Locate the cell with the specified text and output its (x, y) center coordinate. 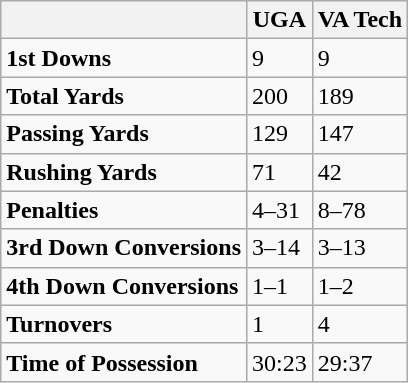
Total Yards (124, 96)
3rd Down Conversions (124, 248)
3–13 (360, 248)
189 (360, 96)
1st Downs (124, 58)
Turnovers (124, 324)
VA Tech (360, 20)
3–14 (280, 248)
Penalties (124, 210)
1 (280, 324)
1–2 (360, 286)
Time of Possession (124, 362)
71 (280, 172)
30:23 (280, 362)
UGA (280, 20)
4–31 (280, 210)
4th Down Conversions (124, 286)
Passing Yards (124, 134)
147 (360, 134)
4 (360, 324)
129 (280, 134)
Rushing Yards (124, 172)
1–1 (280, 286)
29:37 (360, 362)
200 (280, 96)
42 (360, 172)
8–78 (360, 210)
